Pinpoint the cell where the given text exists, returning its (X, Y) midpoint coordinate. 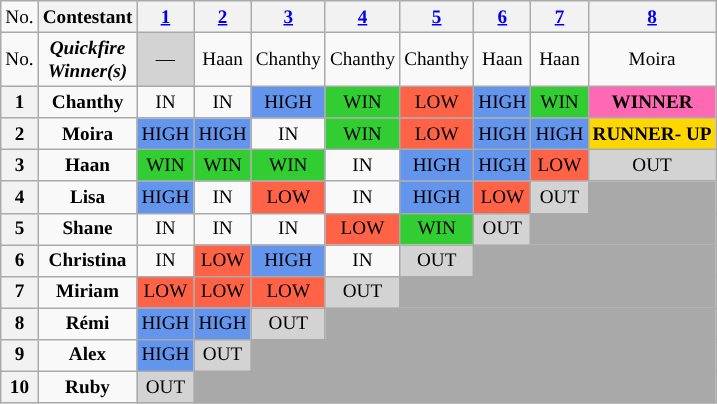
Lisa (88, 197)
WINNER (652, 102)
RUNNER- UP (652, 134)
Ruby (88, 387)
QuickfireWinner(s) (88, 59)
9 (20, 355)
Contestant (88, 17)
Christina (88, 261)
Alex (88, 355)
10 (20, 387)
— (166, 59)
Shane (88, 229)
Rémi (88, 324)
Miriam (88, 292)
